Find where the given text appears and provide that cell's center as [X, Y] coordinate. 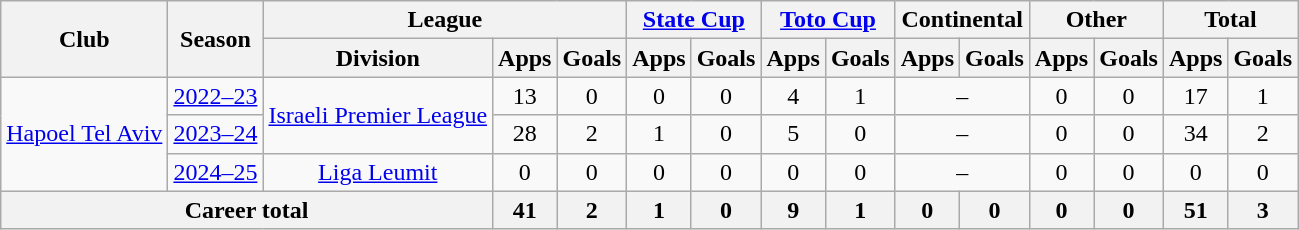
Israeli Premier League [378, 115]
5 [793, 134]
13 [525, 96]
State Cup [694, 20]
Club [84, 39]
Career total [247, 210]
2022–23 [216, 96]
Total [1230, 20]
17 [1195, 96]
4 [793, 96]
Division [378, 58]
Season [216, 39]
9 [793, 210]
2024–25 [216, 172]
51 [1195, 210]
League [445, 20]
Other [1096, 20]
41 [525, 210]
Continental [962, 20]
Toto Cup [828, 20]
Liga Leumit [378, 172]
3 [1263, 210]
28 [525, 134]
34 [1195, 134]
2023–24 [216, 134]
Hapoel Tel Aviv [84, 134]
